Determine the (X, Y) coordinate at the center of the cell enclosing the given text.  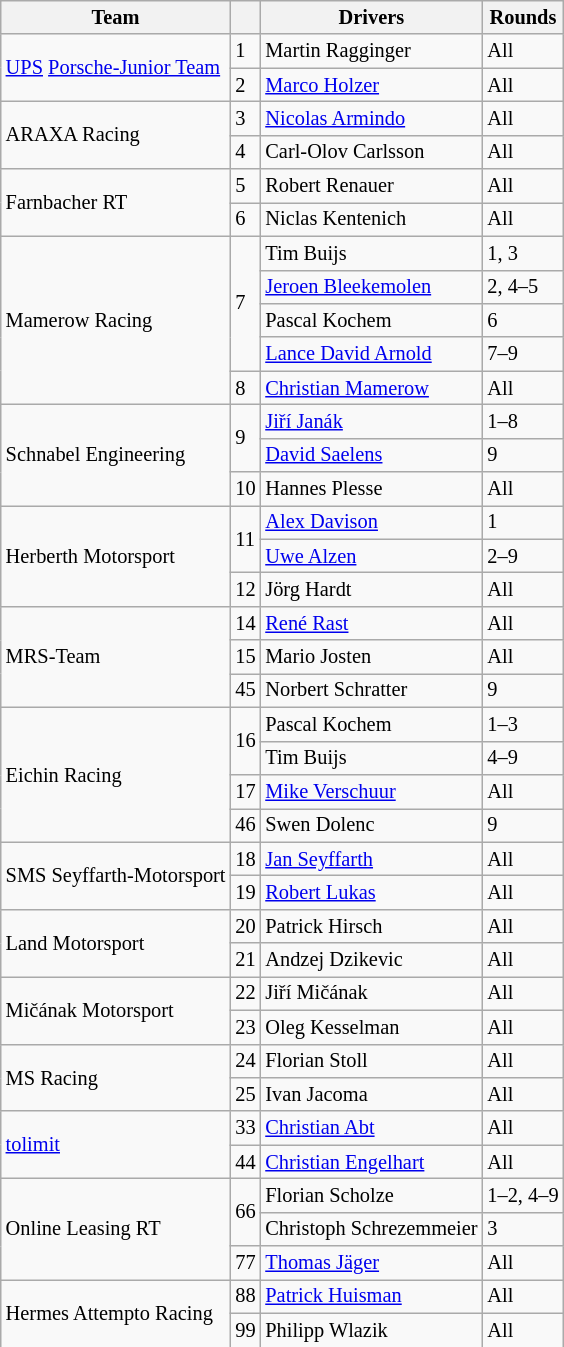
MRS-Team (116, 656)
5 (245, 186)
Lance David Arnold (371, 354)
77 (245, 1263)
Nicolas Armindo (371, 118)
Robert Lukas (371, 892)
Jan Seyffarth (371, 859)
2–9 (522, 556)
Mamerow Racing (116, 320)
16 (245, 740)
33 (245, 1128)
Patrick Hirsch (371, 926)
1, 3 (522, 253)
Andzej Dzikevic (371, 960)
Marco Holzer (371, 85)
Jiří Janák (371, 421)
99 (245, 1330)
17 (245, 791)
15 (245, 657)
14 (245, 623)
11 (245, 538)
Oleg Kesselman (371, 1027)
25 (245, 1094)
Eichin Racing (116, 774)
Uwe Alzen (371, 556)
8 (245, 388)
MS Racing (116, 1078)
Rounds (522, 17)
Team (116, 17)
Robert Renauer (371, 186)
Norbert Schratter (371, 690)
Florian Stoll (371, 1061)
1–3 (522, 724)
44 (245, 1162)
Carl-Olov Carlsson (371, 152)
Christian Mamerow (371, 388)
Alex Davison (371, 522)
2, 4–5 (522, 287)
10 (245, 489)
Martin Ragginger (371, 51)
45 (245, 690)
46 (245, 825)
24 (245, 1061)
2 (245, 85)
Jörg Hardt (371, 589)
Jeroen Bleekemolen (371, 287)
Herberth Motorsport (116, 556)
Patrick Huisman (371, 1296)
Hermes Attempto Racing (116, 1312)
Philipp Wlazik (371, 1330)
tolimit (116, 1144)
Land Motorsport (116, 942)
Christian Abt (371, 1128)
Schnabel Engineering (116, 454)
12 (245, 589)
Florian Scholze (371, 1195)
18 (245, 859)
Drivers (371, 17)
23 (245, 1027)
René Rast (371, 623)
Swen Dolenc (371, 825)
Mario Josten (371, 657)
66 (245, 1212)
4–9 (522, 758)
Christoph Schrezemmeier (371, 1229)
19 (245, 892)
1–2, 4–9 (522, 1195)
Thomas Jäger (371, 1263)
1–8 (522, 421)
88 (245, 1296)
Jiří Mičának (371, 993)
David Saelens (371, 455)
ARAXA Racing (116, 134)
Christian Engelhart (371, 1162)
4 (245, 152)
Mike Verschuur (371, 791)
Niclas Kentenich (371, 219)
SMS Seyffarth-Motorsport (116, 876)
20 (245, 926)
Hannes Plesse (371, 489)
22 (245, 993)
Ivan Jacoma (371, 1094)
Mičának Motorsport (116, 1010)
UPS Porsche-Junior Team (116, 68)
7 (245, 304)
Farnbacher RT (116, 202)
7–9 (522, 354)
21 (245, 960)
Online Leasing RT (116, 1228)
